For the text-containing cell, return its midpoint in [x, y] coordinate format. 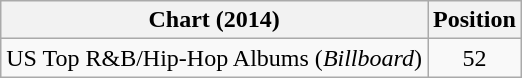
Position [475, 20]
52 [475, 58]
Chart (2014) [214, 20]
US Top R&B/Hip-Hop Albums (Billboard) [214, 58]
